Provide the [X, Y] coordinate of the cell's center where the given text is located.  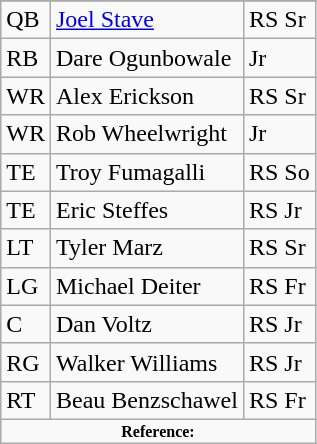
Joel Stave [146, 20]
LG [26, 286]
Dan Voltz [146, 324]
Tyler Marz [146, 248]
Troy Fumagalli [146, 172]
Alex Erickson [146, 96]
Beau Benzschawel [146, 400]
RT [26, 400]
QB [26, 20]
Rob Wheelwright [146, 134]
Dare Ogunbowale [146, 58]
RB [26, 58]
C [26, 324]
RG [26, 362]
Walker Williams [146, 362]
RS So [279, 172]
LT [26, 248]
Eric Steffes [146, 210]
Reference: [158, 431]
Michael Deiter [146, 286]
